For the text-containing cell, return its midpoint in (X, Y) coordinate format. 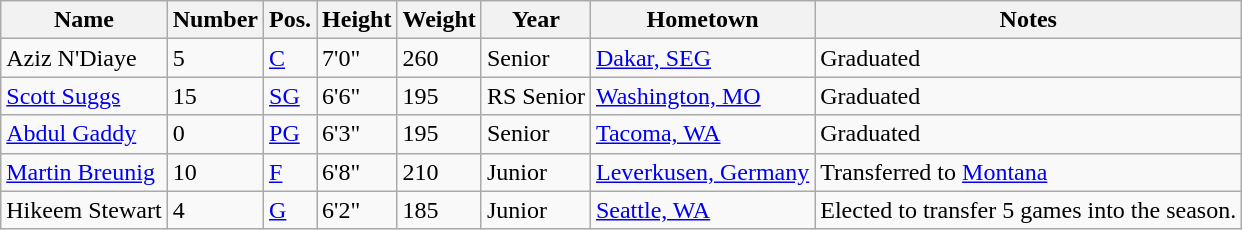
Dakar, SEG (702, 58)
Hikeem Stewart (84, 210)
PG (290, 134)
Pos. (290, 20)
SG (290, 96)
15 (215, 96)
Number (215, 20)
0 (215, 134)
Leverkusen, Germany (702, 172)
Tacoma, WA (702, 134)
7'0" (357, 58)
F (290, 172)
Hometown (702, 20)
10 (215, 172)
Aziz N'Diaye (84, 58)
260 (439, 58)
Scott Suggs (84, 96)
6'8" (357, 172)
4 (215, 210)
Transferred to Montana (1028, 172)
6'3" (357, 134)
G (290, 210)
6'6" (357, 96)
5 (215, 58)
Name (84, 20)
6'2" (357, 210)
Weight (439, 20)
Washington, MO (702, 96)
Height (357, 20)
RS Senior (536, 96)
Martin Breunig (84, 172)
C (290, 58)
Seattle, WA (702, 210)
Year (536, 20)
Abdul Gaddy (84, 134)
210 (439, 172)
Notes (1028, 20)
185 (439, 210)
Elected to transfer 5 games into the season. (1028, 210)
